Provide the (x, y) coordinate of the cell's center where the given text is located.  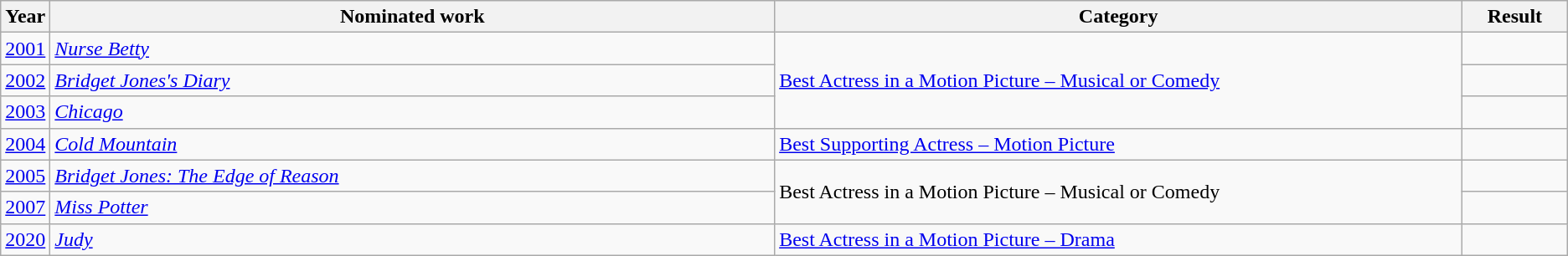
Nurse Betty (412, 49)
Result (1515, 17)
2003 (25, 112)
Bridget Jones: The Edge of Reason (412, 176)
Best Supporting Actress – Motion Picture (1119, 144)
Year (25, 17)
Cold Mountain (412, 144)
2007 (25, 207)
Miss Potter (412, 207)
2001 (25, 49)
Nominated work (412, 17)
2020 (25, 239)
Judy (412, 239)
Chicago (412, 112)
2002 (25, 80)
2005 (25, 176)
Bridget Jones's Diary (412, 80)
2004 (25, 144)
Best Actress in a Motion Picture – Drama (1119, 239)
Category (1119, 17)
